Capture the cell that displays the provided text and extract its (X, Y) central coordinate. 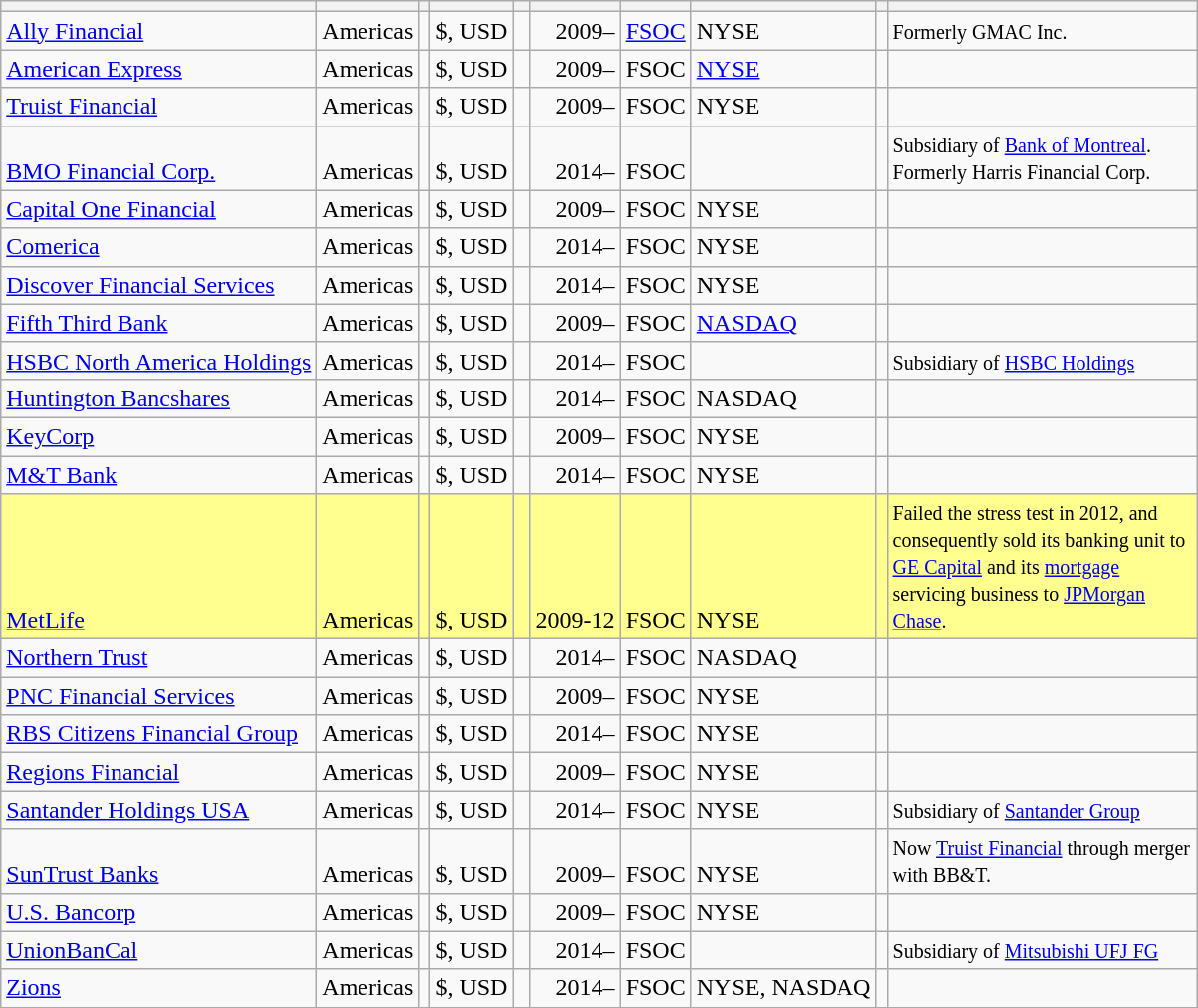
NYSE, NASDAQ (784, 988)
Formerly GMAC Inc. (1042, 31)
Ally Financial (159, 31)
American Express (159, 69)
Huntington Bancshares (159, 398)
MetLife (159, 567)
Capital One Financial (159, 209)
M&T Bank (159, 475)
Subsidiary of HSBC Holdings (1042, 361)
Subsidiary of Mitsubishi UFJ FG (1042, 950)
Failed the stress test in 2012, and consequently sold its banking unit to GE Capital and its mortgage servicing business to JPMorgan Chase. (1042, 567)
Truist Financial (159, 107)
RBS Citizens Financial Group (159, 734)
UnionBanCal (159, 950)
Comerica (159, 247)
Discover Financial Services (159, 285)
KeyCorp (159, 436)
2009‑12 (576, 567)
Now Truist Financial through merger with BB&T. (1042, 861)
HSBC North America Holdings (159, 361)
Zions (159, 988)
Northern Trust (159, 658)
PNC Financial Services (159, 696)
Fifth Third Bank (159, 323)
BMO Financial Corp. (159, 157)
SunTrust Banks (159, 861)
U.S. Bancorp (159, 912)
Santander Holdings USA (159, 810)
Subsidiary of Santander Group (1042, 810)
Regions Financial (159, 772)
Subsidiary of Bank of Montreal. Formerly Harris Financial Corp. (1042, 157)
